From the cell containing the given text, extract its center point as (x, y) coordinate. 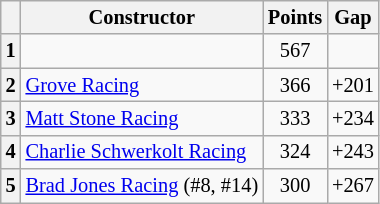
5 (11, 186)
Constructor (142, 17)
4 (11, 152)
300 (295, 186)
Matt Stone Racing (142, 118)
+243 (353, 152)
+201 (353, 85)
3 (11, 118)
366 (295, 85)
Grove Racing (142, 85)
Gap (353, 17)
Points (295, 17)
+234 (353, 118)
Charlie Schwerkolt Racing (142, 152)
333 (295, 118)
567 (295, 51)
1 (11, 51)
+267 (353, 186)
324 (295, 152)
Brad Jones Racing (#8, #14) (142, 186)
2 (11, 85)
